Output the (X, Y) coordinate of the center of the cell containing the given text.  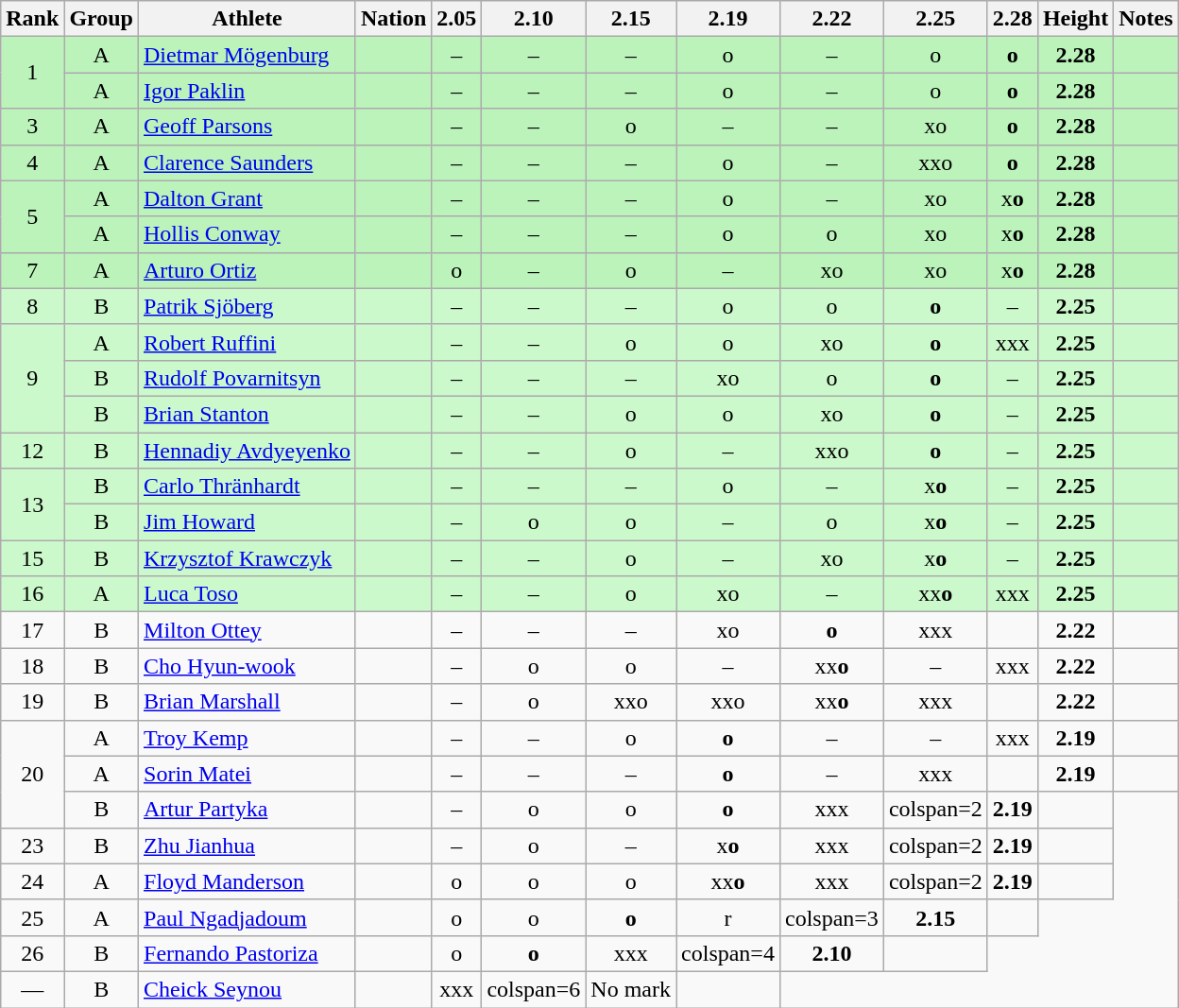
No mark (631, 989)
Cheick Seynou (248, 989)
Krzysztof Krawczyk (248, 558)
Floyd Manderson (248, 881)
Artur Partyka (248, 810)
Hennadiy Avdyeyenko (248, 451)
Athlete (248, 19)
8 (32, 306)
Dalton Grant (248, 198)
26 (32, 953)
19 (32, 702)
23 (32, 846)
Troy Kemp (248, 738)
Dietmar Mögenburg (248, 55)
Luca Toso (248, 594)
20 (32, 774)
7 (32, 270)
15 (32, 558)
Clarence Saunders (248, 162)
24 (32, 881)
Igor Paklin (248, 91)
Brian Marshall (248, 702)
Hollis Conway (248, 234)
Fernando Pastoriza (248, 953)
5 (32, 216)
Patrik Sjöberg (248, 306)
13 (32, 504)
Paul Ngadjadoum (248, 917)
r (728, 917)
Cho Hyun-wook (248, 666)
colspan=3 (831, 917)
Milton Ottey (248, 630)
17 (32, 630)
Sorin Matei (248, 774)
18 (32, 666)
Carlo Thränhardt (248, 487)
Robert Ruffini (248, 342)
Rank (32, 19)
Nation (393, 19)
— (32, 989)
9 (32, 378)
colspan=4 (728, 953)
Jim Howard (248, 522)
Group (102, 19)
colspan=6 (534, 989)
Height (1075, 19)
12 (32, 451)
Zhu Jianhua (248, 846)
Rudolf Povarnitsyn (248, 378)
Arturo Ortiz (248, 270)
4 (32, 162)
3 (32, 127)
2.05 (457, 19)
Brian Stanton (248, 414)
16 (32, 594)
25 (32, 917)
Geoff Parsons (248, 127)
Notes (1146, 19)
1 (32, 73)
